Identify which cell holds the provided text, then report its (X, Y) central coordinate. 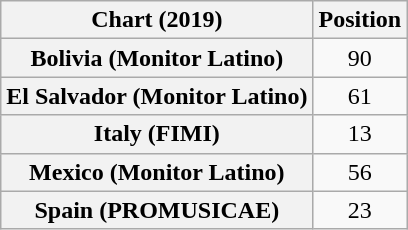
Italy (FIMI) (157, 134)
Position (360, 20)
61 (360, 96)
90 (360, 58)
13 (360, 134)
El Salvador (Monitor Latino) (157, 96)
Spain (PROMUSICAE) (157, 210)
23 (360, 210)
Chart (2019) (157, 20)
56 (360, 172)
Bolivia (Monitor Latino) (157, 58)
Mexico (Monitor Latino) (157, 172)
